Search for the cell housing the specified text and yield its (x, y) center coordinate. 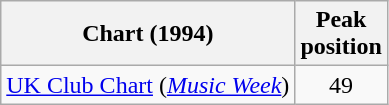
UK Club Chart (Music Week) (148, 85)
Peakposition (341, 34)
49 (341, 85)
Chart (1994) (148, 34)
